Provide the (X, Y) coordinate of the cell's center where the given text is located.  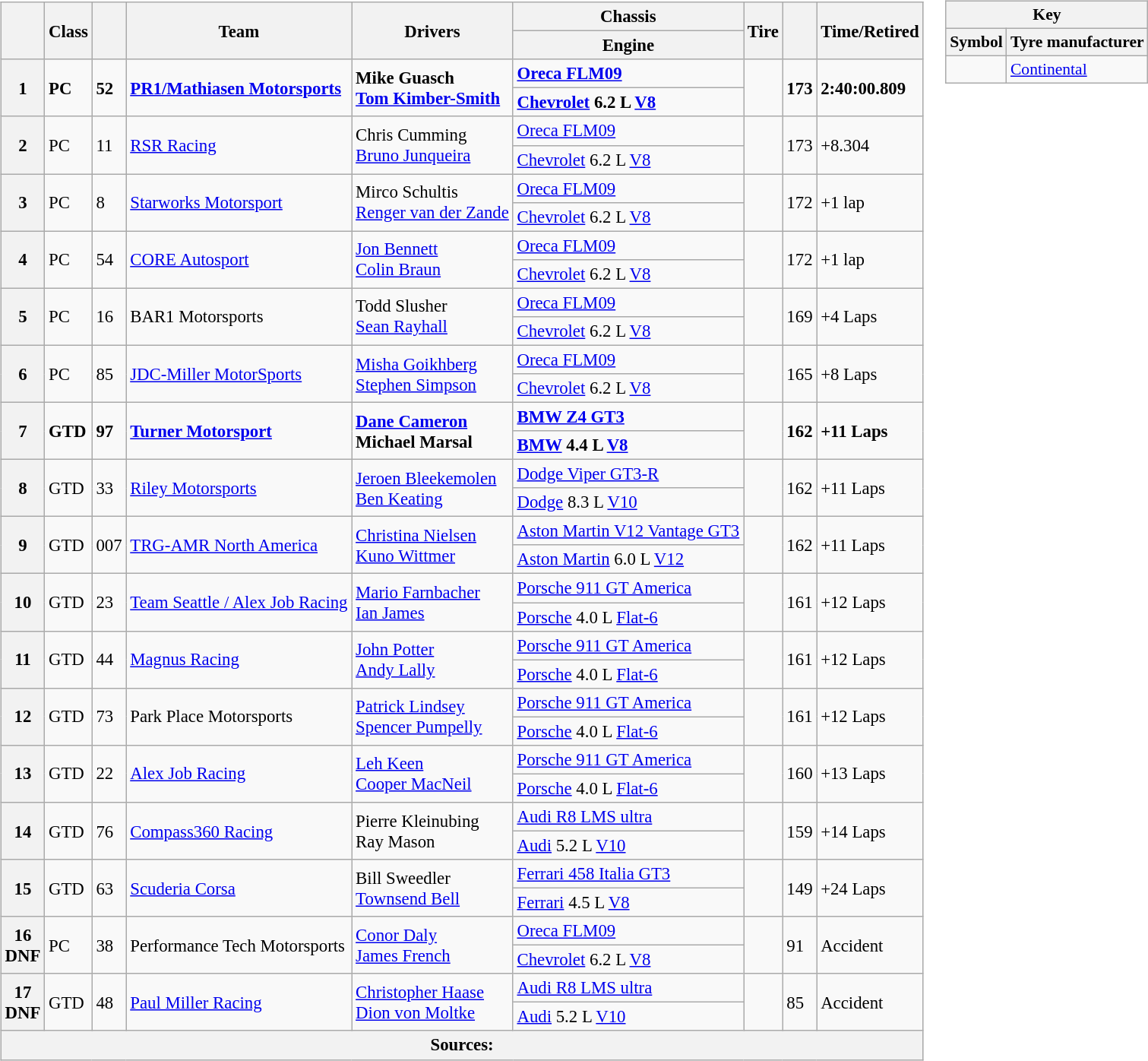
13 (23, 774)
Christina Nielsen Kuno Wittmer (432, 546)
Aston Martin V12 Vantage GT3 (628, 531)
RSR Racing (239, 144)
Bill Sweedler Townsend Bell (432, 888)
Continental (1077, 69)
Dodge 8.3 L V10 (628, 502)
165 (799, 374)
73 (109, 716)
Jon Bennett Colin Braun (432, 260)
Ferrari 4.5 L V8 (628, 902)
15 (23, 888)
Dane Cameron Michael Marsal (432, 430)
Sources: (462, 1045)
007 (109, 546)
Todd Slusher Sean Rayhall (432, 316)
Misha Goikhberg Stephen Simpson (432, 374)
Scuderia Corsa (239, 888)
Engine (628, 46)
+24 Laps (870, 888)
+13 Laps (870, 774)
9 (23, 546)
PR1/Mathiasen Motorsports (239, 88)
Compass360 Racing (239, 831)
10 (23, 602)
Pierre Kleinubing Ray Mason (432, 831)
Alex Job Racing (239, 774)
Ferrari 458 Italia GT3 (628, 874)
12 (23, 716)
97 (109, 430)
Paul Miller Racing (239, 1002)
1 (23, 88)
Riley Motorsports (239, 488)
76 (109, 831)
Chassis (628, 17)
4 (23, 260)
Team Seattle / Alex Job Racing (239, 602)
Dodge Viper GT3-R (628, 474)
6 (23, 374)
+14 Laps (870, 831)
48 (109, 1002)
16 (109, 316)
160 (799, 774)
Drivers (432, 30)
38 (109, 945)
Turner Motorsport (239, 430)
169 (799, 316)
23 (109, 602)
Patrick Lindsey Spencer Pumpelly (432, 716)
BAR1 Motorsports (239, 316)
2 (23, 144)
Symbol (976, 42)
52 (109, 88)
5 (23, 316)
JDC-Miller MotorSports (239, 374)
Tire (764, 30)
16DNF (23, 945)
54 (109, 260)
91 (799, 945)
Chris Cumming Bruno Junqueira (432, 144)
BMW 4.4 L V8 (628, 445)
7 (23, 430)
Aston Martin 6.0 L V12 (628, 559)
63 (109, 888)
Magnus Racing (239, 660)
Key (1047, 15)
159 (799, 831)
BMW Z4 GT3 (628, 416)
149 (799, 888)
Time/Retired (870, 30)
Class (68, 30)
Park Place Motorsports (239, 716)
Conor Daly James French (432, 945)
John Potter Andy Lally (432, 660)
Mike Guasch Tom Kimber-Smith (432, 88)
Christopher Haase Dion von Moltke (432, 1002)
+4 Laps (870, 316)
14 (23, 831)
Jeroen Bleekemolen Ben Keating (432, 488)
17DNF (23, 1002)
+8 Laps (870, 374)
CORE Autosport (239, 260)
44 (109, 660)
Performance Tech Motorsports (239, 945)
Team (239, 30)
2:40:00.809 (870, 88)
TRG-AMR North America (239, 546)
Leh Keen Cooper MacNeil (432, 774)
22 (109, 774)
33 (109, 488)
Starworks Motorsport (239, 202)
+8.304 (870, 144)
3 (23, 202)
Mirco Schultis Renger van der Zande (432, 202)
Tyre manufacturer (1077, 42)
Mario Farnbacher Ian James (432, 602)
